Provide the [x, y] coordinate of the cell's center where the given text is located.  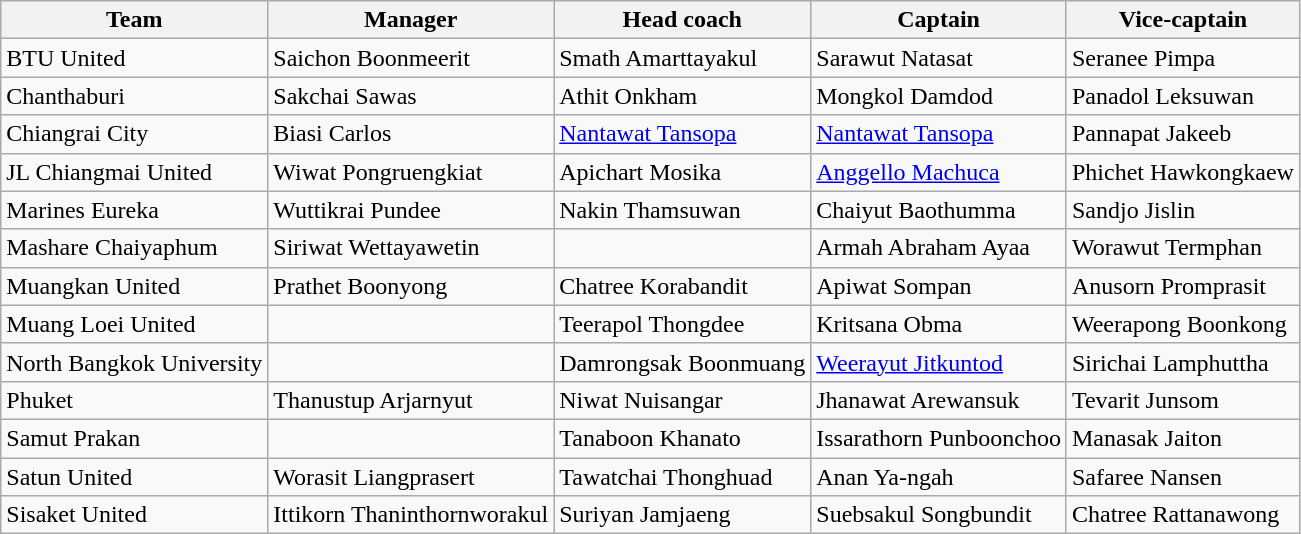
Anan Ya-ngah [939, 477]
Captain [939, 20]
Muangkan United [134, 286]
Phuket [134, 400]
North Bangkok University [134, 362]
Panadol Leksuwan [1182, 96]
Athit Onkham [682, 96]
Sirichai Lamphuttha [1182, 362]
Wuttikrai Pundee [411, 210]
Niwat Nuisangar [682, 400]
Sakchai Sawas [411, 96]
Jhanawat Arewansuk [939, 400]
Phichet Hawkongkaew [1182, 172]
Nakin Thamsuwan [682, 210]
Weerayut Jitkuntod [939, 362]
Anggello Machuca [939, 172]
Team [134, 20]
Sandjo Jislin [1182, 210]
Wiwat Pongruengkiat [411, 172]
Chaiyut Baothumma [939, 210]
Apiwat Sompan [939, 286]
Teerapol Thongdee [682, 324]
Worasit Liangprasert [411, 477]
Anusorn Promprasit [1182, 286]
Suebsakul Songbundit [939, 515]
Weerapong Boonkong [1182, 324]
Damrongsak Boonmuang [682, 362]
Safaree Nansen [1182, 477]
Head coach [682, 20]
Seranee Pimpa [1182, 58]
Worawut Termphan [1182, 248]
Siriwat Wettayawetin [411, 248]
Armah Abraham Ayaa [939, 248]
Chatree Rattanawong [1182, 515]
BTU United [134, 58]
Vice-captain [1182, 20]
Muang Loei United [134, 324]
Pannapat Jakeeb [1182, 134]
Sisaket United [134, 515]
Marines Eureka [134, 210]
Chanthaburi [134, 96]
Kritsana Obma [939, 324]
Mongkol Damdod [939, 96]
Suriyan Jamjaeng [682, 515]
Tevarit Junsom [1182, 400]
Chatree Korabandit [682, 286]
JL Chiangmai United [134, 172]
Mashare Chaiyaphum [134, 248]
Apichart Mosika [682, 172]
Thanustup Arjarnyut [411, 400]
Biasi Carlos [411, 134]
Satun United [134, 477]
Smath Amarttayakul [682, 58]
Tanaboon Khanato [682, 438]
Issarathorn Punboonchoo [939, 438]
Saichon Boonmeerit [411, 58]
Sarawut Natasat [939, 58]
Tawatchai Thonghuad [682, 477]
Prathet Boonyong [411, 286]
Samut Prakan [134, 438]
Manager [411, 20]
Ittikorn Thaninthornworakul [411, 515]
Manasak Jaiton [1182, 438]
Chiangrai City [134, 134]
